Return (X, Y) of the center of cell containing provided text 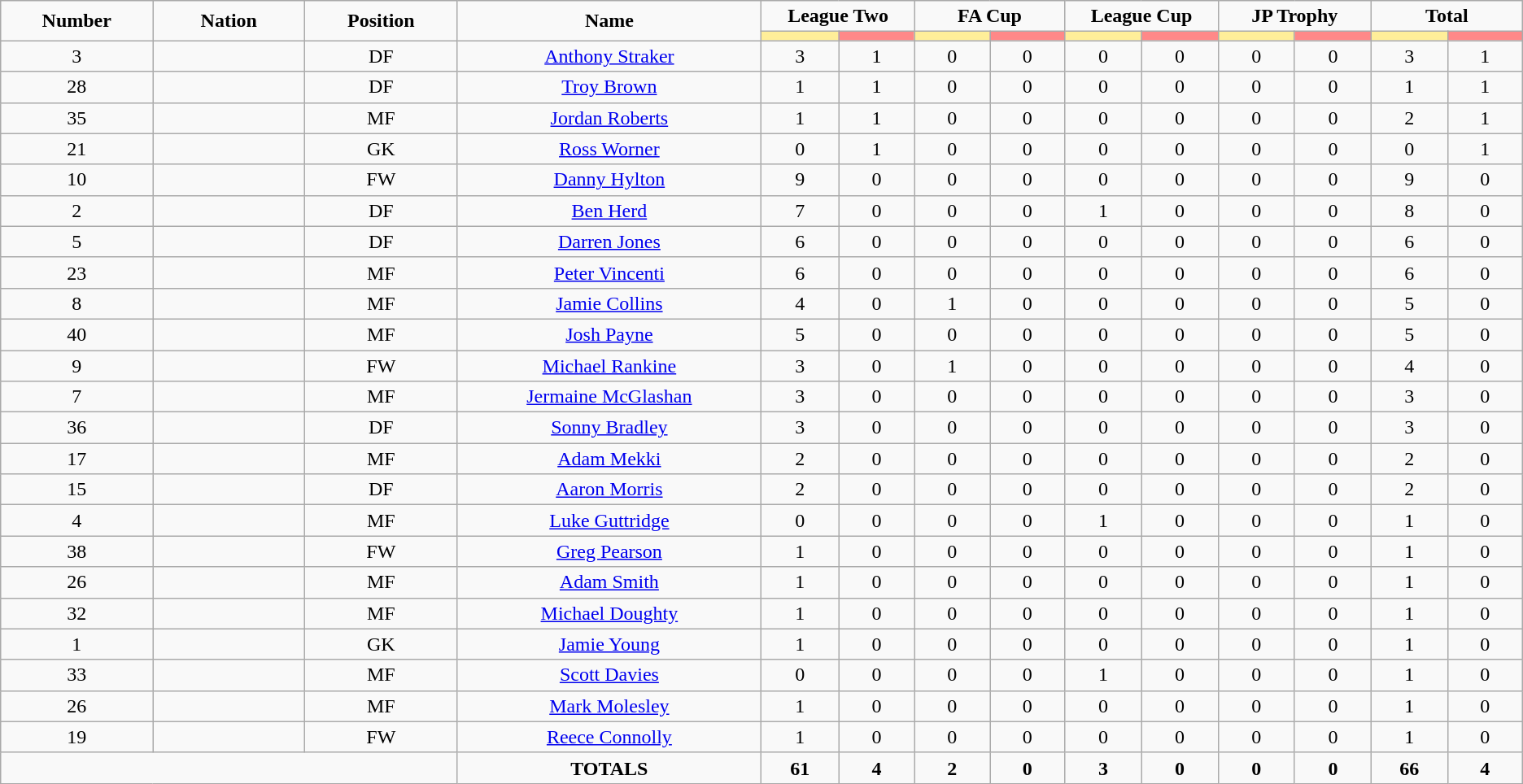
Peter Vincenti (609, 272)
Ben Herd (609, 211)
10 (76, 180)
Troy Brown (609, 87)
38 (76, 551)
Michael Rankine (609, 365)
League Cup (1141, 16)
Scott Davies (609, 675)
35 (76, 118)
28 (76, 87)
40 (76, 334)
32 (76, 613)
33 (76, 675)
61 (801, 768)
Josh Payne (609, 334)
Position (381, 21)
23 (76, 272)
21 (76, 149)
Mark Molesley (609, 706)
Danny Hylton (609, 180)
Adam Mekki (609, 459)
Darren Jones (609, 242)
Anthony Straker (609, 56)
Reece Connolly (609, 737)
Luke Guttridge (609, 520)
Michael Doughty (609, 613)
Aaron Morris (609, 490)
Ross Worner (609, 149)
Sonny Bradley (609, 428)
FA Cup (989, 16)
17 (76, 459)
Number (76, 21)
Name (609, 21)
Jamie Young (609, 644)
Jermaine McGlashan (609, 397)
66 (1409, 768)
League Two (838, 16)
36 (76, 428)
Jamie Collins (609, 303)
15 (76, 490)
TOTALS (609, 768)
Total (1447, 16)
Nation (229, 21)
Jordan Roberts (609, 118)
Greg Pearson (609, 551)
Adam Smith (609, 582)
19 (76, 737)
JP Trophy (1294, 16)
